Scan for the cell matching the given text and deliver its (X, Y) coordinate at center. 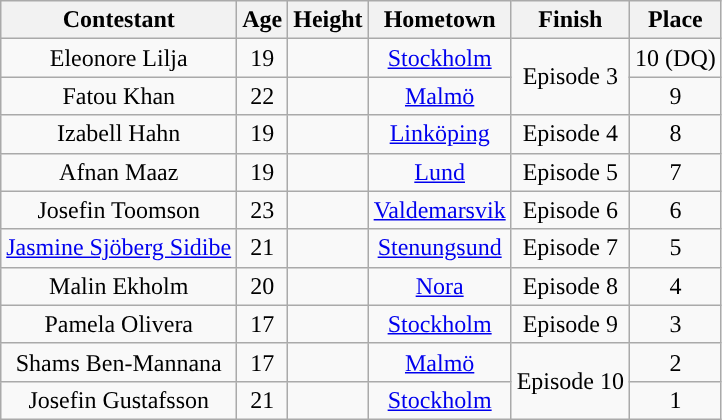
Place (676, 20)
3 (676, 324)
Age (262, 20)
Stenungsund (440, 248)
Episode 8 (570, 286)
Izabell Hahn (119, 134)
23 (262, 210)
10 (DQ) (676, 58)
Contestant (119, 20)
Eleonore Lilja (119, 58)
Finish (570, 20)
Episode 6 (570, 210)
Episode 5 (570, 172)
Fatou Khan (119, 96)
22 (262, 96)
Episode 4 (570, 134)
Episode 3 (570, 77)
Afnan Maaz (119, 172)
Episode 10 (570, 381)
Josefin Toomson (119, 210)
9 (676, 96)
Episode 9 (570, 324)
Height (328, 20)
Episode 7 (570, 248)
7 (676, 172)
Josefin Gustafsson (119, 400)
Shams Ben-Mannana (119, 362)
Linköping (440, 134)
4 (676, 286)
8 (676, 134)
Lund (440, 172)
5 (676, 248)
20 (262, 286)
2 (676, 362)
Nora (440, 286)
6 (676, 210)
1 (676, 400)
Pamela Olivera (119, 324)
Jasmine Sjöberg Sidibe (119, 248)
Valdemarsvik (440, 210)
Malin Ekholm (119, 286)
Hometown (440, 20)
